Output the (X, Y) coordinate of the center of the cell containing the given text.  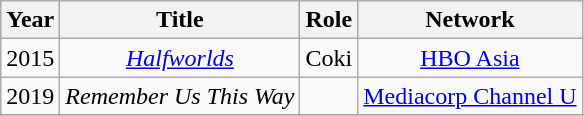
Network (470, 20)
Coki (329, 58)
Title (180, 20)
2015 (30, 58)
Mediacorp Channel U (470, 96)
Halfworlds (180, 58)
HBO Asia (470, 58)
Remember Us This Way (180, 96)
Role (329, 20)
2019 (30, 96)
Year (30, 20)
